Detect which cell encompasses the target text, then output its [X, Y] center coordinate. 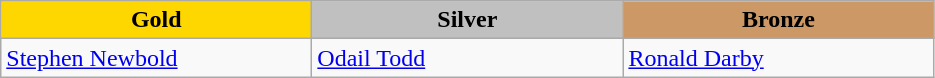
Ronald Darby [778, 58]
Silver [468, 20]
Bronze [778, 20]
Stephen Newbold [156, 58]
Gold [156, 20]
Odail Todd [468, 58]
